Provide the [X, Y] coordinate of the cell's center where the given text is located.  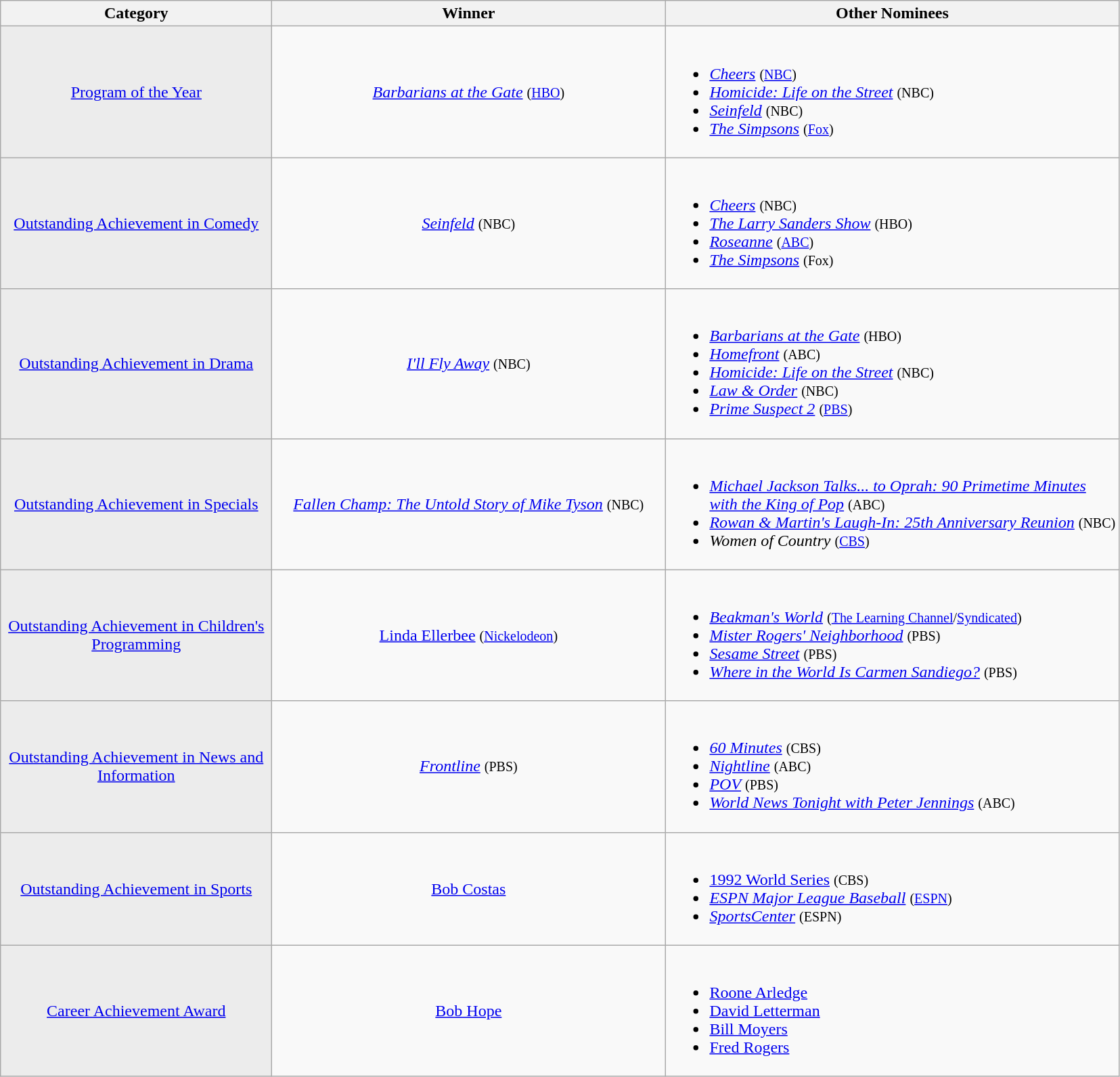
Category [137, 14]
Bob Costas [468, 889]
Outstanding Achievement in Sports [137, 889]
Winner [468, 14]
Career Achievement Award [137, 1011]
Other Nominees [892, 14]
Linda Ellerbee (Nickelodeon) [468, 635]
Seinfeld (NBC) [468, 223]
Fallen Champ: The Untold Story of Mike Tyson (NBC) [468, 504]
Outstanding Achievement in Specials [137, 504]
Outstanding Achievement in Comedy [137, 223]
Bob Hope [468, 1011]
Barbarians at the Gate (HBO) [468, 92]
Cheers (NBC)Homicide: Life on the Street (NBC)Seinfeld (NBC)The Simpsons (Fox) [892, 92]
Beakman's World (The Learning Channel/Syndicated)Mister Rogers' Neighborhood (PBS)Sesame Street (PBS)Where in the World Is Carmen Sandiego? (PBS) [892, 635]
Roone ArledgeDavid LettermanBill MoyersFred Rogers [892, 1011]
Program of the Year [137, 92]
Outstanding Achievement in Children's Programming [137, 635]
Barbarians at the Gate (HBO)Homefront (ABC)Homicide: Life on the Street (NBC)Law & Order (NBC)Prime Suspect 2 (PBS) [892, 364]
60 Minutes (CBS)Nightline (ABC)POV (PBS)World News Tonight with Peter Jennings (ABC) [892, 766]
Cheers (NBC)The Larry Sanders Show (HBO)Roseanne (ABC)The Simpsons (Fox) [892, 223]
1992 World Series (CBS)ESPN Major League Baseball (ESPN)SportsCenter (ESPN) [892, 889]
Frontline (PBS) [468, 766]
Outstanding Achievement in News and Information [137, 766]
Outstanding Achievement in Drama [137, 364]
I'll Fly Away (NBC) [468, 364]
